Return [X, Y] of the center of cell containing provided text 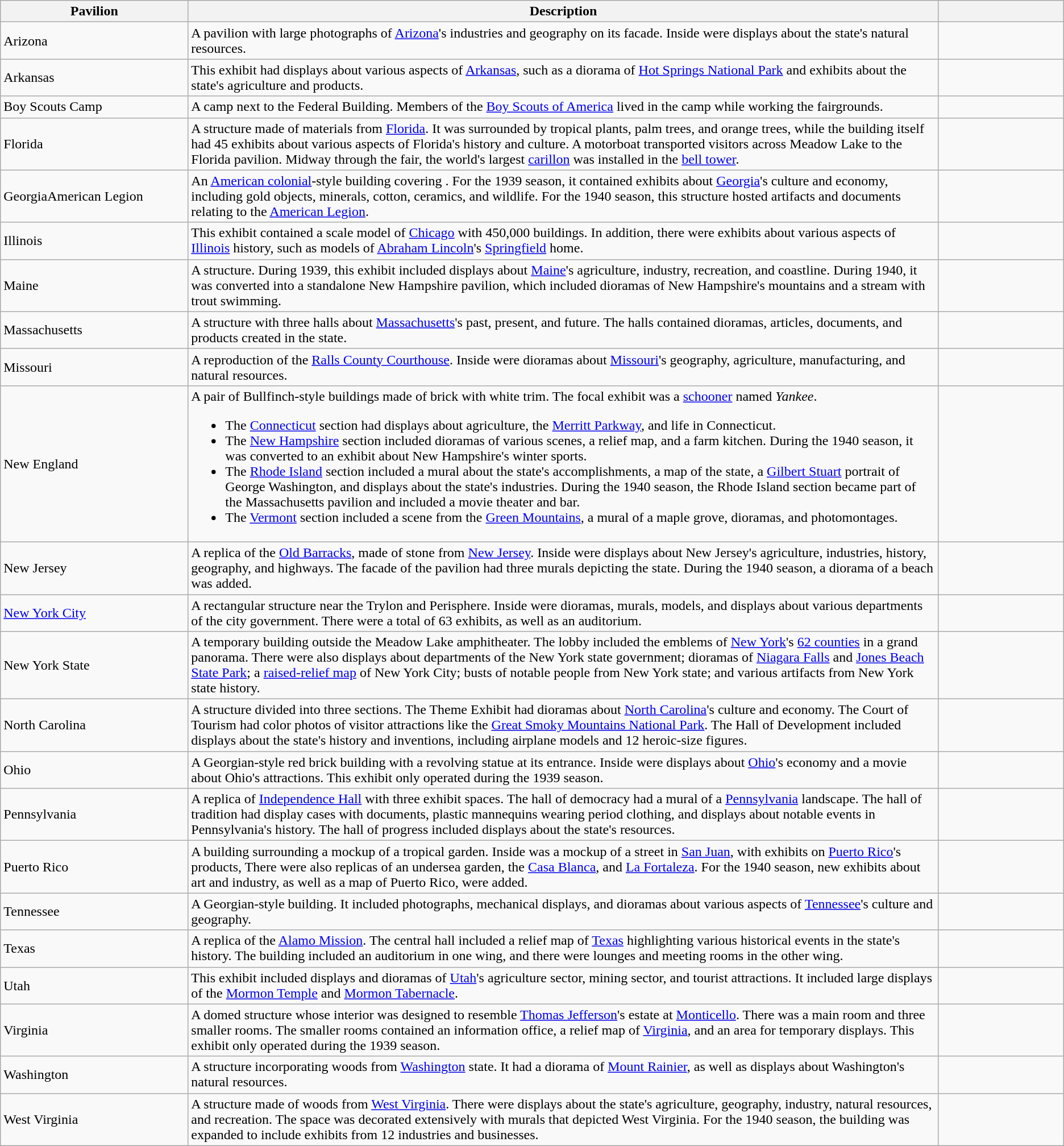
Massachusetts [94, 330]
A reproduction of the Ralls County Courthouse. Inside were dioramas about Missouri's geography, agriculture, manufacturing, and natural resources. [563, 367]
Washington [94, 1074]
Arkansas [94, 77]
A Georgian-style building. It included photographs, mechanical displays, and dioramas about various aspects of Tennessee's culture and geography. [563, 912]
Pennsylvania [94, 815]
Utah [94, 986]
Texas [94, 948]
Ohio [94, 770]
Arizona [94, 41]
A camp next to the Federal Building. Members of the Boy Scouts of America lived in the camp while working the fairgrounds. [563, 107]
Florida [94, 144]
New England [94, 464]
North Carolina [94, 725]
Description [563, 11]
Maine [94, 285]
New York State [94, 665]
West Virginia [94, 1119]
Pavilion [94, 11]
Boy Scouts Camp [94, 107]
New York City [94, 613]
Illinois [94, 241]
GeorgiaAmerican Legion [94, 196]
Virginia [94, 1030]
Tennessee [94, 912]
A structure incorporating woods from Washington state. It had a diorama of Mount Rainier, as well as displays about Washington's natural resources. [563, 1074]
A pavilion with large photographs of Arizona's industries and geography on its facade. Inside were displays about the state's natural resources. [563, 41]
Missouri [94, 367]
New Jersey [94, 568]
Puerto Rico [94, 867]
